For the text-containing cell, return its midpoint in (x, y) coordinate format. 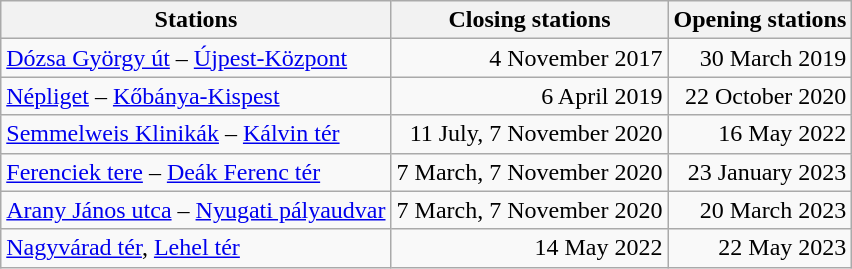
Semmelweis Klinikák – Kálvin tér (196, 134)
Nagyvárad tér, Lehel tér (196, 248)
20 March 2023 (760, 210)
16 May 2022 (760, 134)
14 May 2022 (530, 248)
Arany János utca – Nyugati pályaudvar (196, 210)
Closing stations (530, 20)
22 October 2020 (760, 96)
Opening stations (760, 20)
11 July, 7 November 2020 (530, 134)
6 April 2019 (530, 96)
Dózsa György út – Újpest-Központ (196, 58)
Népliget – Kőbánya-Kispest (196, 96)
Ferenciek tere – Deák Ferenc tér (196, 172)
22 May 2023 (760, 248)
30 March 2019 (760, 58)
Stations (196, 20)
23 January 2023 (760, 172)
4 November 2017 (530, 58)
